Detect which cell encompasses the target text, then output its (X, Y) center coordinate. 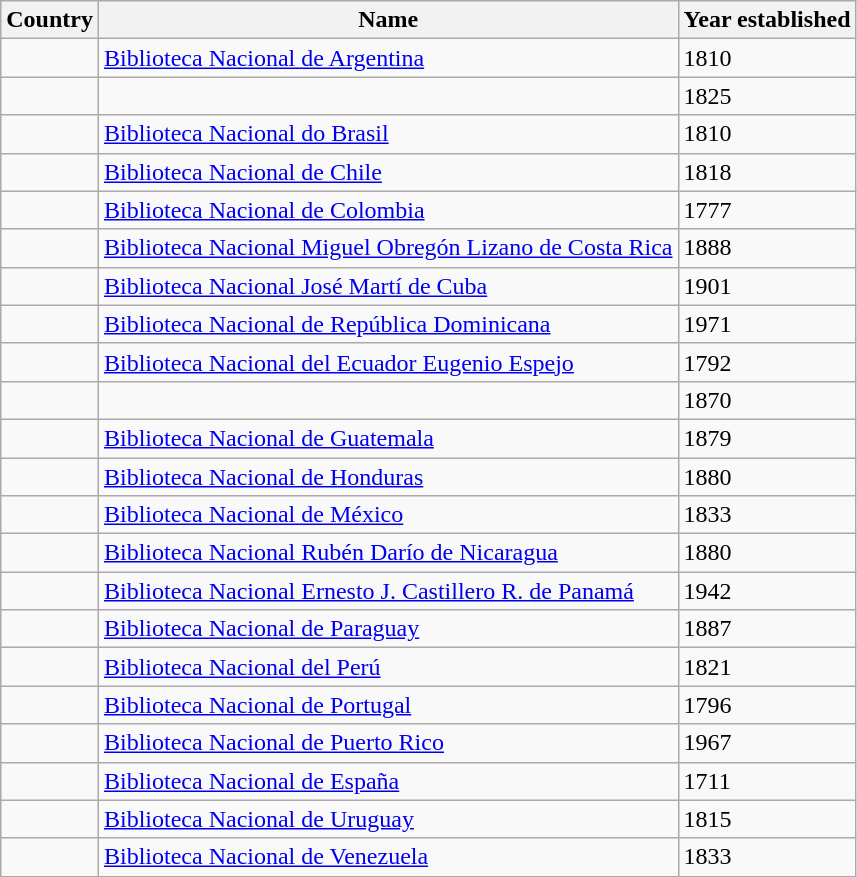
1777 (767, 210)
1870 (767, 400)
Biblioteca Nacional de Colombia (388, 210)
Biblioteca Nacional José Martí de Cuba (388, 286)
Biblioteca Nacional de Paraguay (388, 629)
Biblioteca Nacional de España (388, 781)
1942 (767, 591)
1879 (767, 438)
1792 (767, 362)
Biblioteca Nacional do Brasil (388, 134)
Biblioteca Nacional de Chile (388, 172)
1821 (767, 667)
1971 (767, 324)
1818 (767, 172)
Biblioteca Nacional Rubén Darío de Nicaragua (388, 553)
Biblioteca Nacional Ernesto J. Castillero R. de Panamá (388, 591)
1887 (767, 629)
Year established (767, 20)
Biblioteca Nacional de Portugal (388, 705)
1815 (767, 819)
Biblioteca Nacional de Uruguay (388, 819)
1888 (767, 248)
Biblioteca Nacional del Ecuador Eugenio Espejo (388, 362)
Biblioteca Nacional de Venezuela (388, 857)
1711 (767, 781)
Biblioteca Nacional de Guatemala (388, 438)
Biblioteca Nacional de México (388, 515)
Biblioteca Nacional Miguel Obregón Lizano de Costa Rica (388, 248)
1901 (767, 286)
Biblioteca Nacional de Argentina (388, 58)
Name (388, 20)
Biblioteca Nacional del Perú (388, 667)
Country (50, 20)
Biblioteca Nacional de Honduras (388, 477)
Biblioteca Nacional de República Dominicana (388, 324)
1796 (767, 705)
Biblioteca Nacional de Puerto Rico (388, 743)
1967 (767, 743)
1825 (767, 96)
